From the cell containing the given text, extract its center point as (x, y) coordinate. 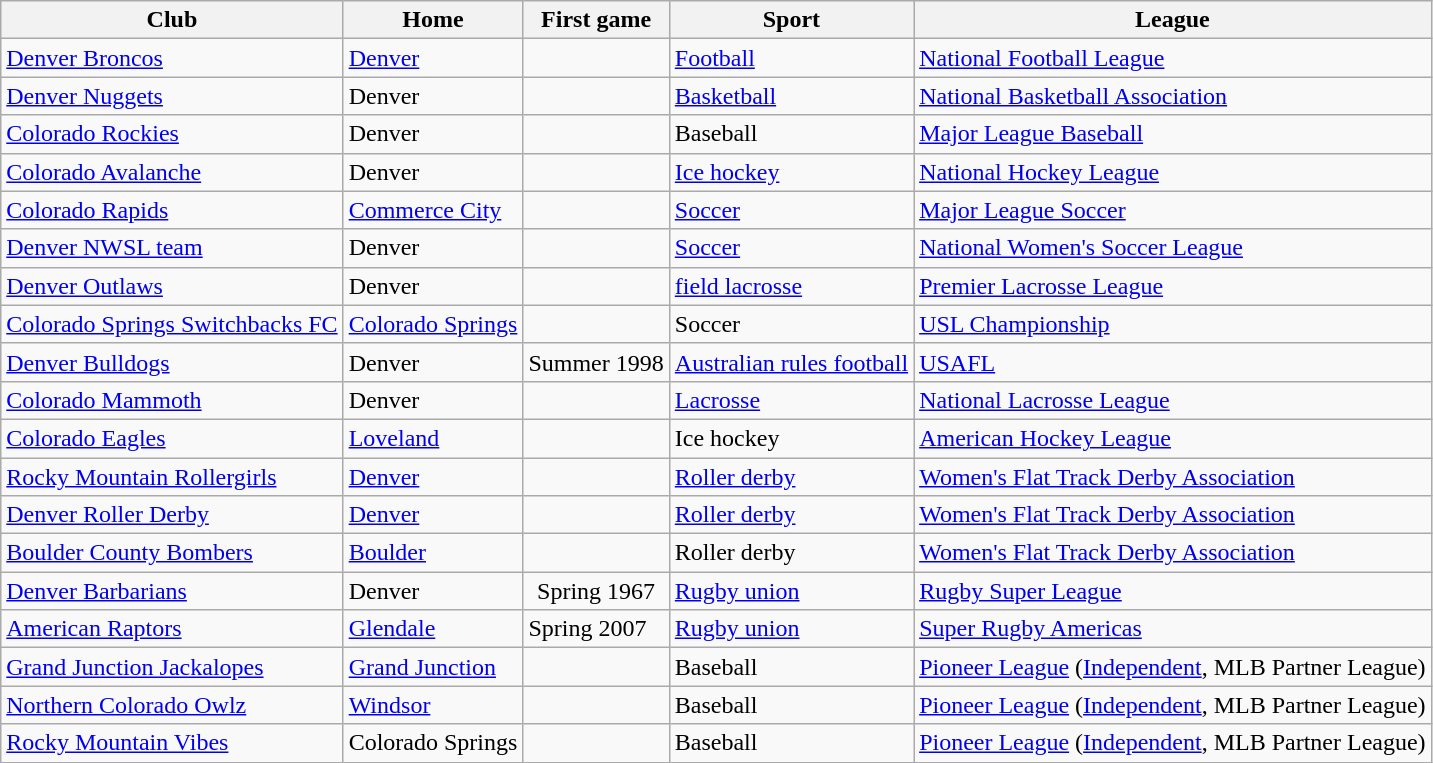
Denver Barbarians (172, 591)
Spring 1967 (596, 591)
National Lacrosse League (1173, 400)
Club (172, 20)
National Hockey League (1173, 172)
Windsor (433, 705)
Northern Colorado Owlz (172, 705)
Denver Nuggets (172, 96)
Colorado Mammoth (172, 400)
Colorado Rapids (172, 210)
Colorado Eagles (172, 438)
National Basketball Association (1173, 96)
Glendale (433, 629)
National Women's Soccer League (1173, 248)
Spring 2007 (596, 629)
Loveland (433, 438)
Colorado Springs Switchbacks FC (172, 324)
Rocky Mountain Rollergirls (172, 477)
Grand Junction (433, 667)
Denver NWSL team (172, 248)
Major League Soccer (1173, 210)
Australian rules football (791, 362)
Boulder (433, 553)
Denver Broncos (172, 58)
Sport (791, 20)
Major League Baseball (1173, 134)
USL Championship (1173, 324)
Super Rugby Americas (1173, 629)
Denver Outlaws (172, 286)
Boulder County Bombers (172, 553)
American Hockey League (1173, 438)
Basketball (791, 96)
Denver Roller Derby (172, 515)
Rugby Super League (1173, 591)
League (1173, 20)
American Raptors (172, 629)
Home (433, 20)
Football (791, 58)
Rocky Mountain Vibes (172, 743)
USAFL (1173, 362)
Colorado Rockies (172, 134)
field lacrosse (791, 286)
Denver Bulldogs (172, 362)
First game (596, 20)
Colorado Avalanche (172, 172)
Commerce City (433, 210)
Lacrosse (791, 400)
Premier Lacrosse League (1173, 286)
Grand Junction Jackalopes (172, 667)
Summer 1998 (596, 362)
National Football League (1173, 58)
